Detect which cell encompasses the target text, then output its [x, y] center coordinate. 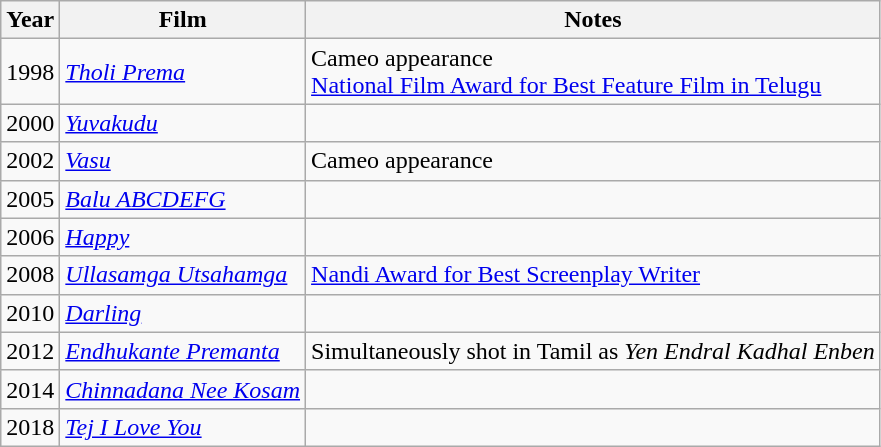
2005 [30, 199]
Happy [183, 237]
2012 [30, 351]
Darling [183, 313]
2018 [30, 427]
Notes [594, 20]
Tej I Love You [183, 427]
2006 [30, 237]
2002 [30, 161]
1998 [30, 72]
2000 [30, 123]
Cameo appearanceNational Film Award for Best Feature Film in Telugu [594, 72]
Vasu [183, 161]
2010 [30, 313]
Cameo appearance [594, 161]
Balu ABCDEFG [183, 199]
Year [30, 20]
Simultaneously shot in Tamil as Yen Endral Kadhal Enben [594, 351]
Yuvakudu [183, 123]
Ullasamga Utsahamga [183, 275]
Nandi Award for Best Screenplay Writer [594, 275]
Tholi Prema [183, 72]
2014 [30, 389]
Chinnadana Nee Kosam [183, 389]
Film [183, 20]
Endhukante Premanta [183, 351]
2008 [30, 275]
